Find where the given text appears and provide that cell's center as (x, y) coordinate. 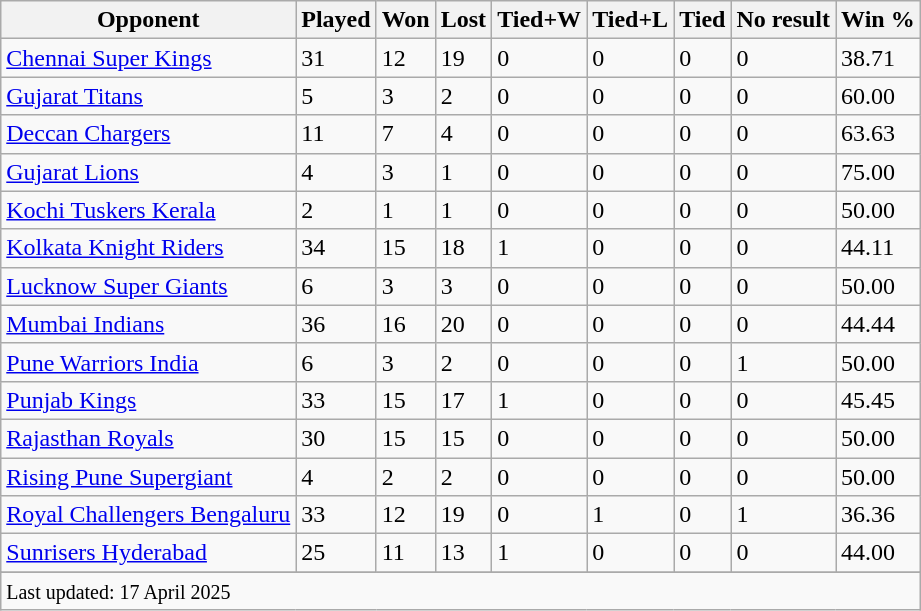
Opponent (148, 20)
38.71 (878, 58)
44.00 (878, 553)
Gujarat Titans (148, 96)
Deccan Chargers (148, 134)
31 (336, 58)
Rajasthan Royals (148, 438)
Lost (463, 20)
Chennai Super Kings (148, 58)
17 (463, 400)
Gujarat Lions (148, 172)
Tied+W (540, 20)
Royal Challengers Bengaluru (148, 515)
16 (406, 324)
44.44 (878, 324)
Last updated: 17 April 2025 (460, 591)
Played (336, 20)
60.00 (878, 96)
Win % (878, 20)
34 (336, 248)
30 (336, 438)
No result (784, 20)
75.00 (878, 172)
Tied+L (630, 20)
45.45 (878, 400)
Mumbai Indians (148, 324)
63.63 (878, 134)
18 (463, 248)
Punjab Kings (148, 400)
Lucknow Super Giants (148, 286)
44.11 (878, 248)
Tied (702, 20)
7 (406, 134)
20 (463, 324)
36.36 (878, 515)
13 (463, 553)
Kolkata Knight Riders (148, 248)
25 (336, 553)
Kochi Tuskers Kerala (148, 210)
36 (336, 324)
Sunrisers Hyderabad (148, 553)
5 (336, 96)
Won (406, 20)
Pune Warriors India (148, 362)
Rising Pune Supergiant (148, 477)
